Capture the cell that displays the provided text and extract its (x, y) central coordinate. 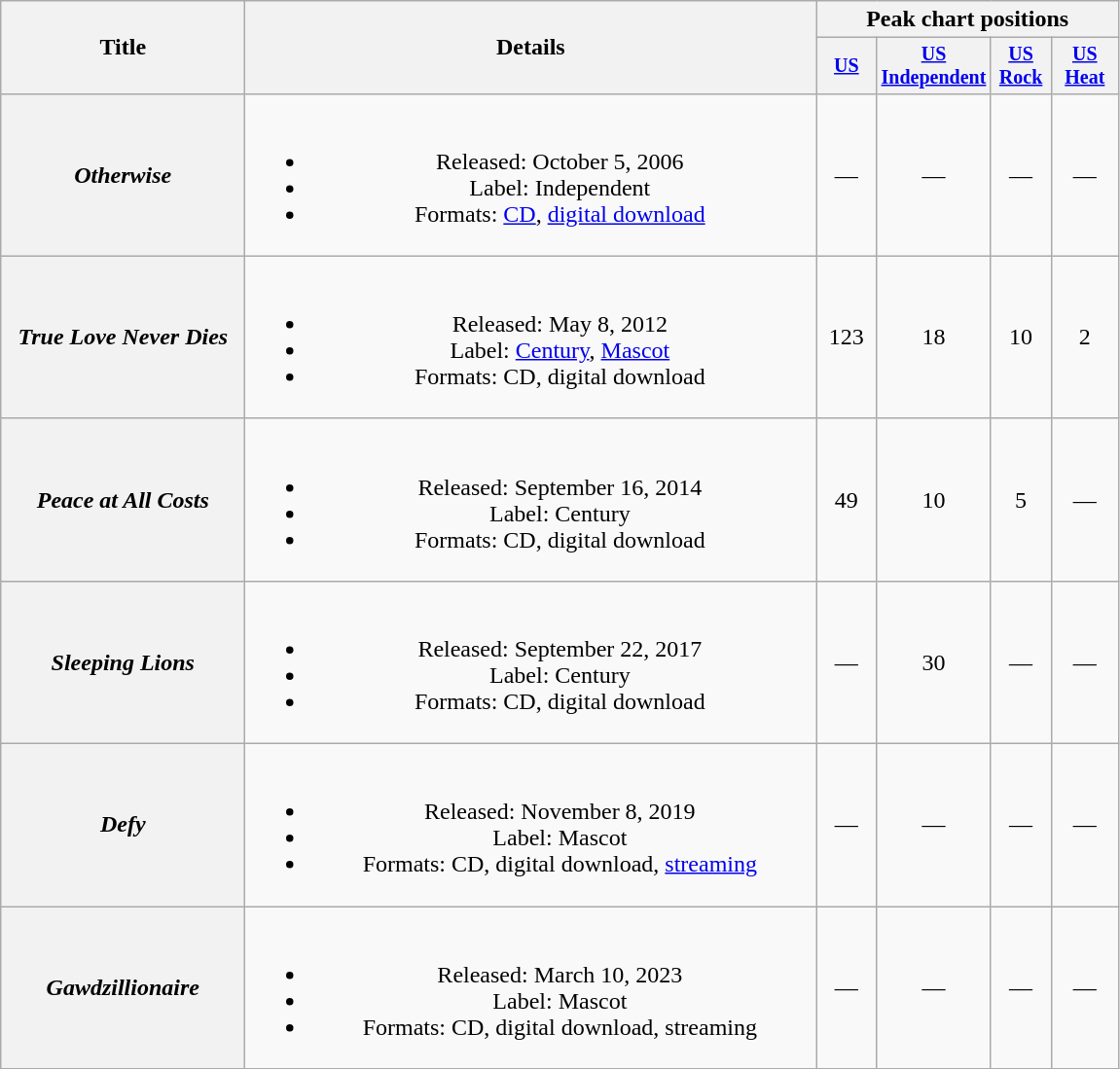
5 (1021, 500)
Peak chart positions (967, 19)
Released: May 8, 2012Label: Century, MascotFormats: CD, digital download (531, 337)
Released: September 16, 2014Label: CenturyFormats: CD, digital download (531, 500)
Defy (123, 825)
USIndependent (934, 66)
USHeat (1084, 66)
Released: November 8, 2019Label: MascotFormats: CD, digital download, streaming (531, 825)
US Rock (1021, 66)
18 (934, 337)
49 (847, 500)
Released: September 22, 2017Label: CenturyFormats: CD, digital download (531, 661)
Peace at All Costs (123, 500)
Sleeping Lions (123, 661)
Released: March 10, 2023Label: MascotFormats: CD, digital download, streaming (531, 988)
30 (934, 661)
Released: October 5, 2006Label: IndependentFormats: CD, digital download (531, 175)
Details (531, 48)
Otherwise (123, 175)
True Love Never Dies (123, 337)
2 (1084, 337)
Title (123, 48)
US (847, 66)
Gawdzillionaire (123, 988)
123 (847, 337)
